Locate the cell with the specified text and output its [X, Y] center coordinate. 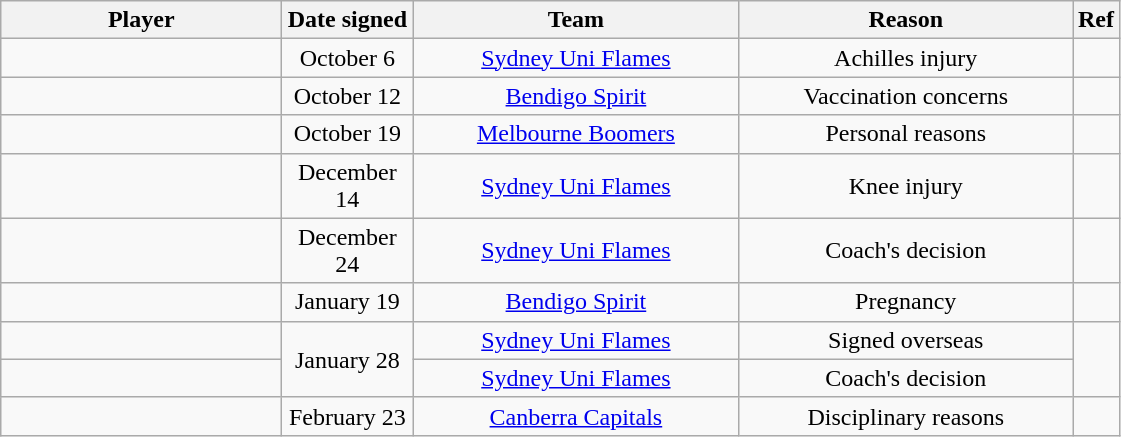
Date signed [348, 20]
October 6 [348, 58]
Personal reasons [906, 134]
February 23 [348, 416]
Vaccination concerns [906, 96]
Pregnancy [906, 302]
January 19 [348, 302]
January 28 [348, 359]
Achilles injury [906, 58]
Reason [906, 20]
December 14 [348, 186]
Signed overseas [906, 340]
Melbourne Boomers [576, 134]
Team [576, 20]
Player [142, 20]
October 12 [348, 96]
Ref [1096, 20]
Knee injury [906, 186]
Disciplinary reasons [906, 416]
October 19 [348, 134]
Canberra Capitals [576, 416]
December 24 [348, 250]
